Pinpoint the cell where the given text exists, returning its (x, y) midpoint coordinate. 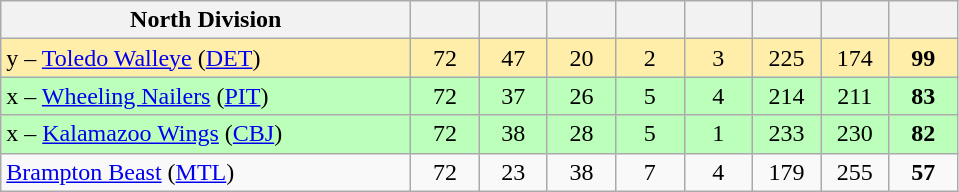
47 (513, 58)
83 (923, 96)
214 (786, 96)
2 (650, 58)
174 (855, 58)
x – Kalamazoo Wings (CBJ) (206, 134)
7 (650, 172)
179 (786, 172)
26 (581, 96)
Brampton Beast (MTL) (206, 172)
1 (718, 134)
37 (513, 96)
233 (786, 134)
28 (581, 134)
y – Toledo Walleye (DET) (206, 58)
82 (923, 134)
211 (855, 96)
3 (718, 58)
North Division (206, 20)
255 (855, 172)
225 (786, 58)
x – Wheeling Nailers (PIT) (206, 96)
23 (513, 172)
99 (923, 58)
57 (923, 172)
230 (855, 134)
20 (581, 58)
